Output the (x, y) coordinate of the center of the cell containing the given text.  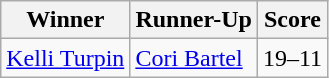
Cori Bartel (194, 58)
Score (292, 20)
Winner (66, 20)
Kelli Turpin (66, 58)
19–11 (292, 58)
Runner-Up (194, 20)
